Search for the cell housing the specified text and yield its [x, y] center coordinate. 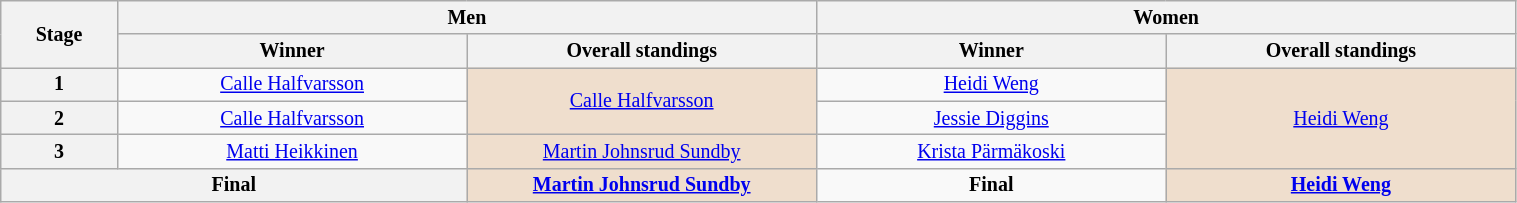
Men [466, 18]
Matti Heikkinen [292, 152]
1 [60, 84]
Jessie Diggins [991, 118]
2 [60, 118]
3 [60, 152]
Women [1166, 18]
Krista Pärmäkoski [991, 152]
Stage [60, 34]
